Search for the cell housing the specified text and yield its [x, y] center coordinate. 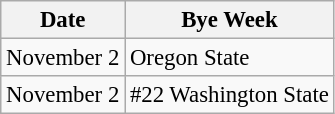
Oregon State [230, 58]
Date [63, 20]
#22 Washington State [230, 95]
Bye Week [230, 20]
